Find where the given text appears and provide that cell's center as [x, y] coordinate. 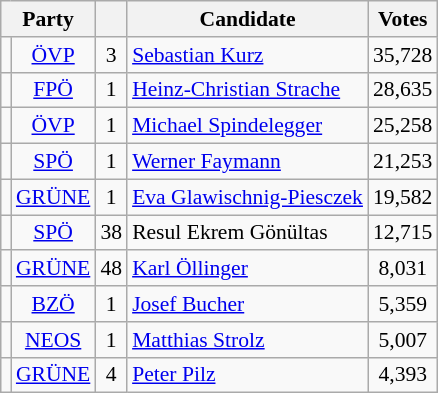
8,031 [402, 269]
Sebastian Kurz [248, 55]
Candidate [248, 19]
Josef Bucher [248, 304]
Heinz-Christian Strache [248, 90]
NEOS [53, 340]
4 [111, 375]
35,728 [402, 55]
48 [111, 269]
5,007 [402, 340]
38 [111, 233]
Party [48, 19]
28,635 [402, 90]
21,253 [402, 162]
Eva Glawischnig-Piesczek [248, 197]
5,359 [402, 304]
Matthias Strolz [248, 340]
Werner Faymann [248, 162]
4,393 [402, 375]
25,258 [402, 126]
FPÖ [53, 90]
19,582 [402, 197]
Karl Öllinger [248, 269]
Michael Spindelegger [248, 126]
12,715 [402, 233]
Peter Pilz [248, 375]
Resul Ekrem Gönültas [248, 233]
BZÖ [53, 304]
3 [111, 55]
Votes [402, 19]
